From the cell containing the given text, extract its center point as [x, y] coordinate. 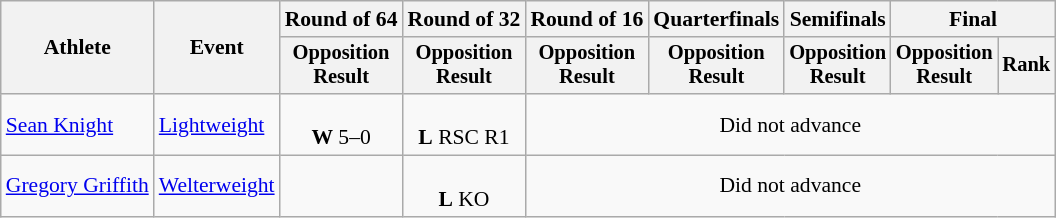
Round of 16 [586, 19]
Final [973, 19]
Gregory Griffith [78, 186]
L KO [464, 186]
Quarterfinals [716, 19]
Lightweight [217, 124]
Round of 32 [464, 19]
Athlete [78, 48]
L RSC R1 [464, 124]
W 5–0 [342, 124]
Welterweight [217, 186]
Sean Knight [78, 124]
Semifinals [838, 19]
Rank [1027, 66]
Round of 64 [342, 19]
Event [217, 48]
